Output the (x, y) coordinate of the center of the cell containing the given text.  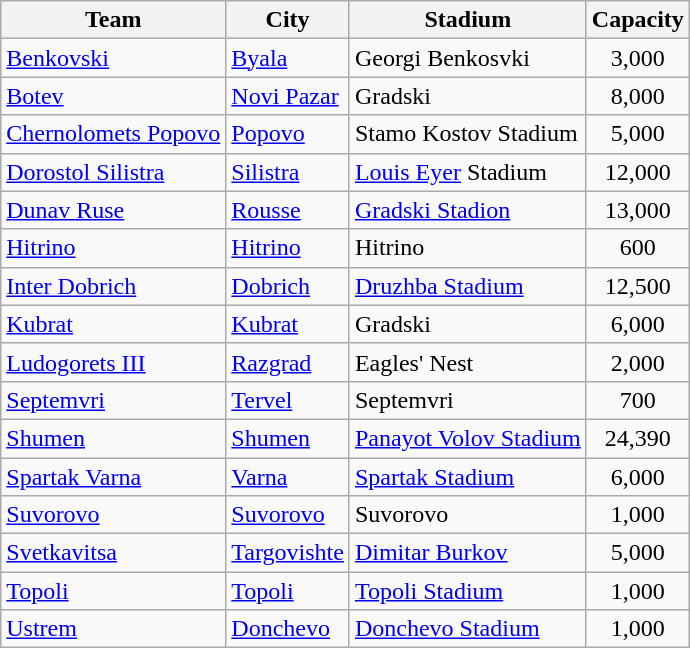
Topoli Stadium (468, 591)
Dorostol Silistra (114, 172)
Varna (288, 477)
Druzhba Stadium (468, 286)
Spartak Varna (114, 477)
Stamo Kostov Stadium (468, 134)
Silistra (288, 172)
Dunav Ruse (114, 210)
Donchevo (288, 629)
City (288, 20)
Gradski Stadion (468, 210)
Benkovski (114, 58)
Donchevo Stadium (468, 629)
Popovo (288, 134)
Inter Dobrich (114, 286)
Spartak Stadium (468, 477)
Eagles' Nest (468, 362)
Ludogorets III (114, 362)
Team (114, 20)
Louis Eyer Stadium (468, 172)
12,000 (638, 172)
13,000 (638, 210)
700 (638, 400)
2,000 (638, 362)
Novi Pazar (288, 96)
Dobrich (288, 286)
Svetkavitsa (114, 553)
Stadium (468, 20)
Georgi Benkosvki (468, 58)
3,000 (638, 58)
Dimitar Burkov (468, 553)
Chernolomets Popovo (114, 134)
600 (638, 248)
24,390 (638, 438)
Targovishte (288, 553)
Capacity (638, 20)
Byala (288, 58)
12,500 (638, 286)
Botev (114, 96)
Panayot Volov Stadium (468, 438)
Rousse (288, 210)
Tervel (288, 400)
8,000 (638, 96)
Razgrad (288, 362)
Ustrem (114, 629)
